Return the [X, Y] coordinate for the center point of the cell that contains the specified text.  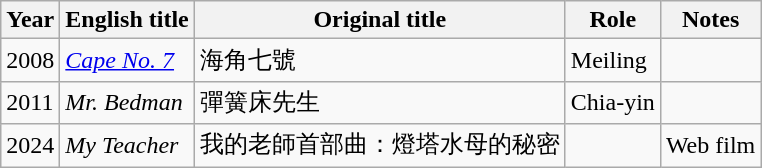
海角七號 [380, 60]
Notes [710, 20]
Meiling [612, 60]
我的老師首部曲：燈塔水母的秘密 [380, 146]
Cape No. 7 [127, 60]
My Teacher [127, 146]
2008 [30, 60]
Role [612, 20]
English title [127, 20]
2024 [30, 146]
Mr. Bedman [127, 102]
Year [30, 20]
2011 [30, 102]
Chia-yin [612, 102]
Web film [710, 146]
Original title [380, 20]
彈簧床先生 [380, 102]
